Output the [x, y] coordinate of the center of the cell containing the given text.  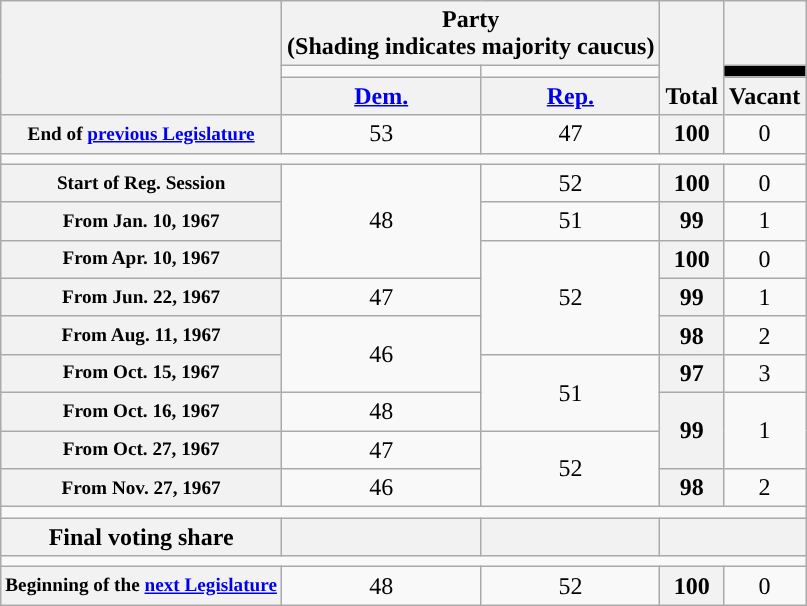
From Nov. 27, 1967 [142, 488]
Beginning of the next Legislature [142, 586]
Dem. [382, 96]
From Apr. 10, 1967 [142, 259]
End of previous Legislature [142, 134]
From Jun. 22, 1967 [142, 297]
3 [764, 373]
Rep. [570, 96]
Total [692, 58]
Vacant [764, 96]
From Oct. 16, 1967 [142, 411]
Final voting share [142, 537]
97 [692, 373]
From Aug. 11, 1967 [142, 335]
53 [382, 134]
From Jan. 10, 1967 [142, 221]
Party (Shading indicates majority caucus) [471, 34]
From Oct. 27, 1967 [142, 449]
Start of Reg. Session [142, 183]
From Oct. 15, 1967 [142, 373]
